For the text-containing cell, return its midpoint in (X, Y) coordinate format. 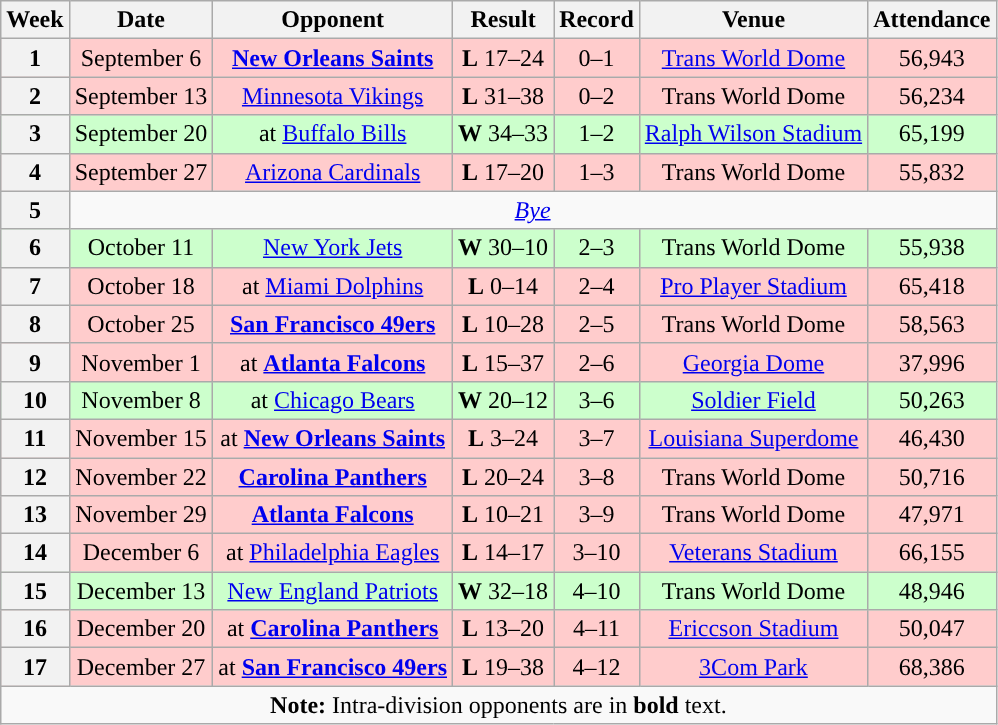
W 34–33 (504, 134)
September 6 (141, 58)
Minnesota Vikings (333, 96)
8 (35, 324)
September 20 (141, 134)
L 10–28 (504, 324)
November 1 (141, 362)
4–10 (597, 591)
W 32–18 (504, 591)
September 27 (141, 172)
December 13 (141, 591)
3–9 (597, 515)
at New Orleans Saints (333, 438)
55,938 (932, 248)
3–7 (597, 438)
L 10–21 (504, 515)
0–2 (597, 96)
L 31–38 (504, 96)
2–5 (597, 324)
48,946 (932, 591)
December 20 (141, 629)
December 27 (141, 667)
Georgia Dome (753, 362)
New England Patriots (333, 591)
Bye (532, 210)
Result (504, 20)
Ralph Wilson Stadium (753, 134)
3–8 (597, 477)
October 11 (141, 248)
56,943 (932, 58)
3 (35, 134)
14 (35, 553)
3–6 (597, 400)
at Atlanta Falcons (333, 362)
68,386 (932, 667)
Arizona Cardinals (333, 172)
Carolina Panthers (333, 477)
46,430 (932, 438)
50,716 (932, 477)
4 (35, 172)
1 (35, 58)
Soldier Field (753, 400)
37,996 (932, 362)
Veterans Stadium (753, 553)
L 15–37 (504, 362)
3Com Park (753, 667)
16 (35, 629)
Ericcson Stadium (753, 629)
47,971 (932, 515)
at San Francisco 49ers (333, 667)
New York Jets (333, 248)
Attendance (932, 20)
Record (597, 20)
Note: Intra-division opponents are in bold text. (498, 705)
0–1 (597, 58)
5 (35, 210)
Pro Player Stadium (753, 286)
Venue (753, 20)
L 14–17 (504, 553)
13 (35, 515)
September 13 (141, 96)
Atlanta Falcons (333, 515)
W 20–12 (504, 400)
58,563 (932, 324)
L 17–24 (504, 58)
2 (35, 96)
65,418 (932, 286)
1–2 (597, 134)
66,155 (932, 553)
October 25 (141, 324)
December 6 (141, 553)
New Orleans Saints (333, 58)
at Philadelphia Eagles (333, 553)
6 (35, 248)
9 (35, 362)
12 (35, 477)
at Buffalo Bills (333, 134)
October 18 (141, 286)
November 22 (141, 477)
50,047 (932, 629)
10 (35, 400)
11 (35, 438)
2–3 (597, 248)
W 30–10 (504, 248)
L 20–24 (504, 477)
17 (35, 667)
November 15 (141, 438)
50,263 (932, 400)
Date (141, 20)
4–11 (597, 629)
1–3 (597, 172)
at Carolina Panthers (333, 629)
4–12 (597, 667)
3–10 (597, 553)
San Francisco 49ers (333, 324)
November 8 (141, 400)
55,832 (932, 172)
L 0–14 (504, 286)
L 3–24 (504, 438)
Week (35, 20)
L 13–20 (504, 629)
2–4 (597, 286)
56,234 (932, 96)
L 17–20 (504, 172)
at Chicago Bears (333, 400)
7 (35, 286)
15 (35, 591)
2–6 (597, 362)
L 19–38 (504, 667)
at Miami Dolphins (333, 286)
65,199 (932, 134)
November 29 (141, 515)
Louisiana Superdome (753, 438)
Opponent (333, 20)
